Detect which cell encompasses the target text, then output its (X, Y) center coordinate. 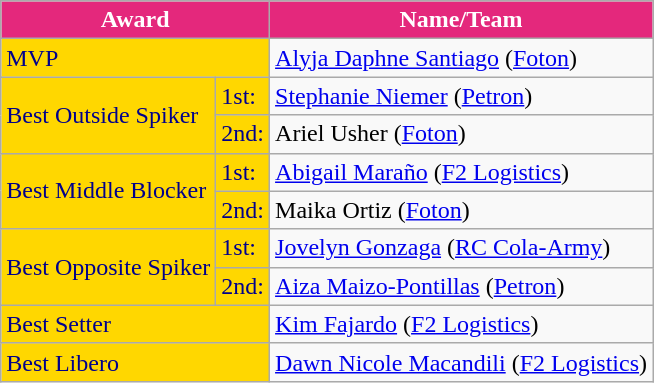
Ariel Usher (Foton) (462, 134)
Maika Ortiz (Foton) (462, 210)
Name/Team (462, 20)
Best Setter (136, 324)
MVP (136, 58)
Alyja Daphne Santiago (Foton) (462, 58)
Aiza Maizo-Pontillas (Petron) (462, 286)
Stephanie Niemer (Petron) (462, 96)
Award (136, 20)
Best Libero (136, 362)
Jovelyn Gonzaga (RC Cola-Army) (462, 248)
Best Opposite Spiker (108, 267)
Best Outside Spiker (108, 115)
Best Middle Blocker (108, 191)
Abigail Maraño (F2 Logistics) (462, 172)
Dawn Nicole Macandili (F2 Logistics) (462, 362)
Kim Fajardo (F2 Logistics) (462, 324)
